Find where the given text appears and provide that cell's center as [X, Y] coordinate. 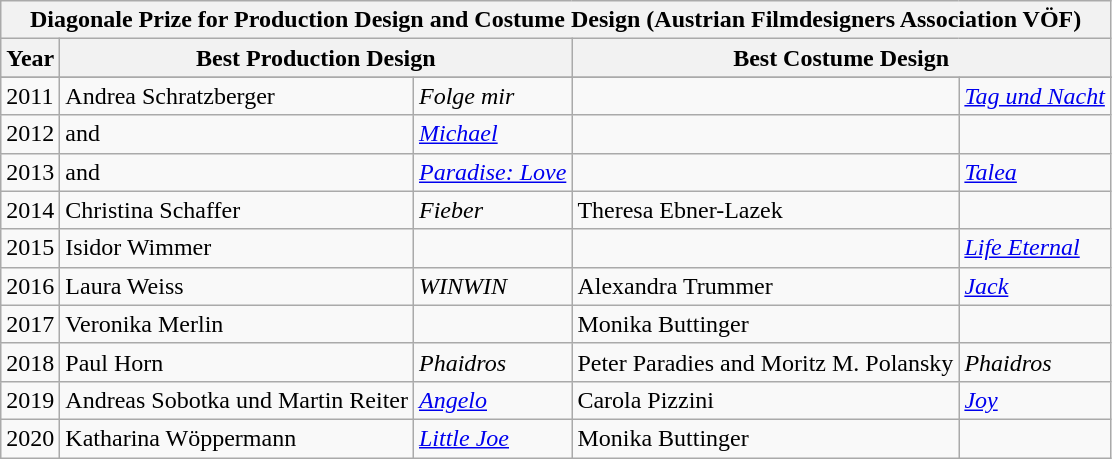
Katharina Wöppermann [237, 438]
Life Eternal [1035, 248]
2012 [30, 134]
Isidor Wimmer [237, 248]
Michael [492, 134]
2018 [30, 362]
2011 [30, 96]
Best Costume Design [842, 58]
Andrea Schratzberger [237, 96]
2017 [30, 324]
Tag und Nacht [1035, 96]
2013 [30, 172]
2015 [30, 248]
Veronika Merlin [237, 324]
Alexandra Trummer [766, 286]
Folge mir [492, 96]
Year [30, 58]
Theresa Ebner-Lazek [766, 210]
Paul Horn [237, 362]
Jack [1035, 286]
Paradise: Love [492, 172]
Fieber [492, 210]
2020 [30, 438]
Carola Pizzini [766, 400]
Angelo [492, 400]
2019 [30, 400]
Talea [1035, 172]
2014 [30, 210]
Andreas Sobotka und Martin Reiter [237, 400]
Best Production Design [316, 58]
Christina Schaffer [237, 210]
Laura Weiss [237, 286]
Diagonale Prize for Production Design and Costume Design (Austrian Filmdesigners Association VÖF) [556, 20]
Little Joe [492, 438]
Joy [1035, 400]
2016 [30, 286]
Peter Paradies and Moritz M. Polansky [766, 362]
WINWIN [492, 286]
